Locate the cell with the specified text and output its [x, y] center coordinate. 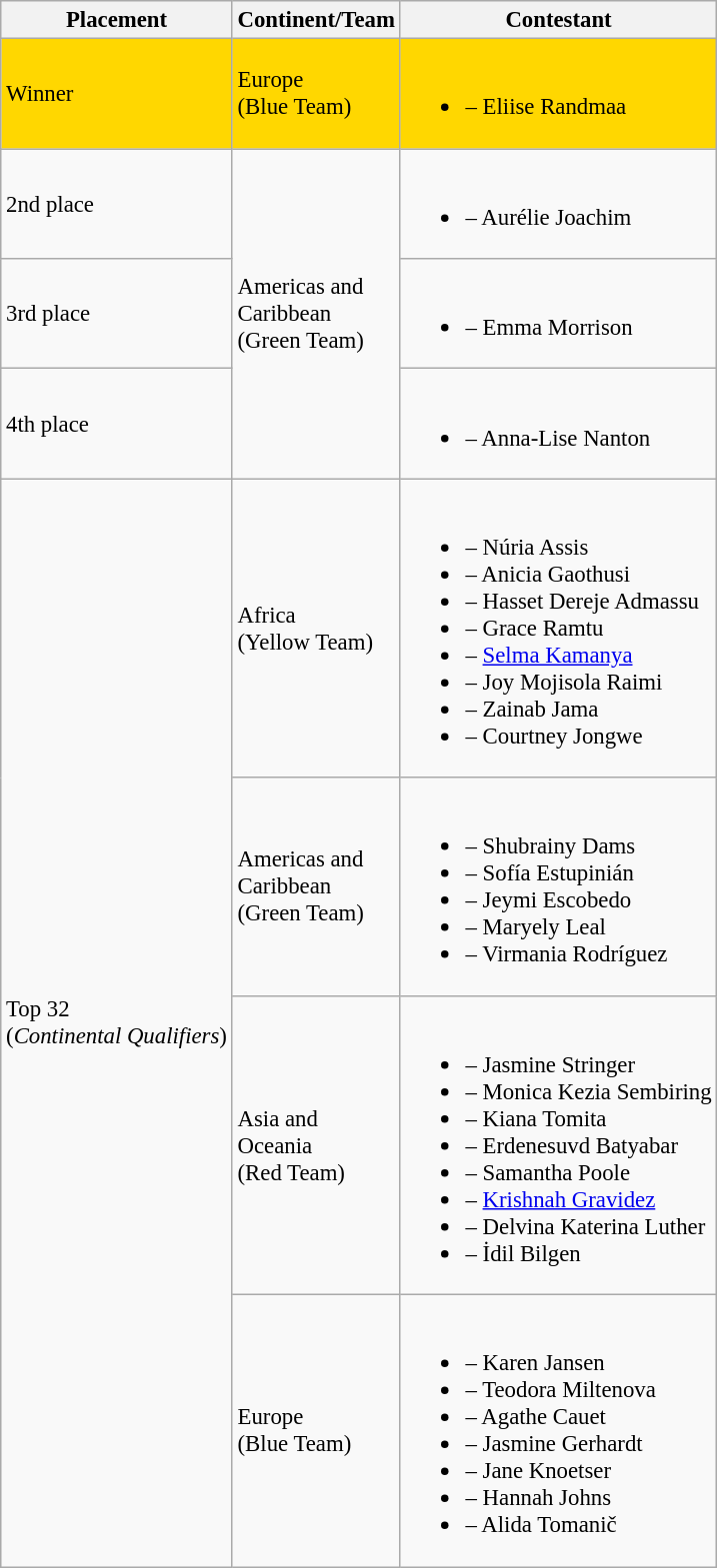
– Karen Jansen – Teodora Miltenova – Agathe Cauet – Jasmine Gerhardt – Jane Knoetser – Hannah Johns – Alida Tomanič [558, 1431]
Continent/Team [316, 20]
Placement [116, 20]
Asia and Oceania(Red Team) [316, 1145]
– Eliise Randmaa [558, 94]
Top 32(Continental Qualifiers) [116, 1023]
– Emma Morrison [558, 314]
– Anna-Lise Nanton [558, 424]
Africa(Yellow Team) [316, 628]
4th place [116, 424]
2nd place [116, 204]
3rd place [116, 314]
– Núria Assis – Anicia Gaothusi – Hasset Dereje Admassu – Grace Ramtu – Selma Kamanya – Joy Mojisola Raimi – Zainab Jama – Courtney Jongwe [558, 628]
Contestant [558, 20]
– Aurélie Joachim [558, 204]
Winner [116, 94]
– Shubrainy Dams – Sofía Estupinián – Jeymi Escobedo – Maryely Leal – Virmania Rodríguez [558, 886]
